Extract the (X, Y) coordinate from the center of the cell holding the provided text.  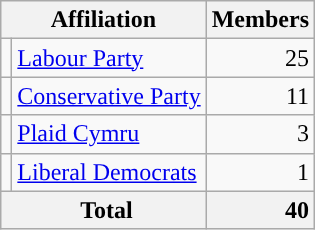
Liberal Democrats (109, 172)
Total (104, 210)
1 (260, 172)
3 (260, 134)
Plaid Cymru (109, 134)
Conservative Party (109, 96)
Labour Party (109, 58)
Affiliation (104, 20)
11 (260, 96)
Members (260, 20)
40 (260, 210)
25 (260, 58)
